Provide the (X, Y) coordinate of the cell's center where the given text is located.  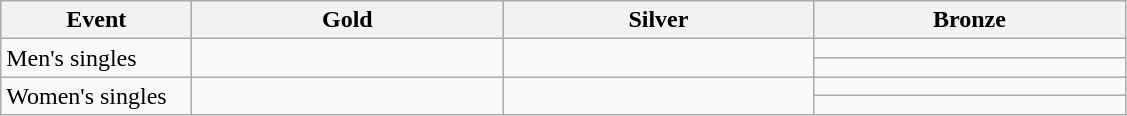
Bronze (970, 20)
Gold (348, 20)
Event (96, 20)
Silver (658, 20)
Men's singles (96, 58)
Women's singles (96, 96)
